Return the [X, Y] coordinate for the center point of the cell that contains the specified text.  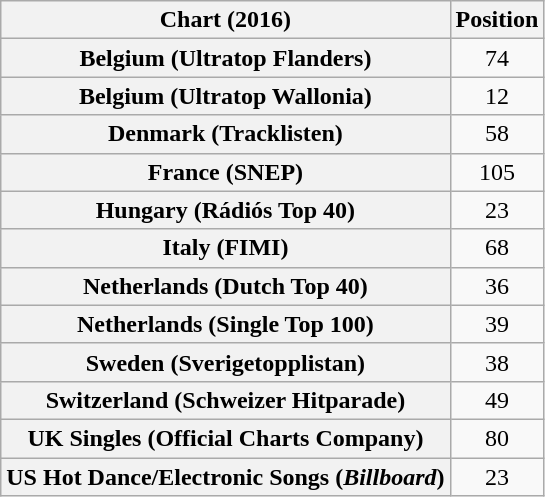
68 [497, 248]
12 [497, 96]
105 [497, 172]
France (SNEP) [226, 172]
74 [497, 58]
Position [497, 20]
Chart (2016) [226, 20]
Hungary (Rádiós Top 40) [226, 210]
Belgium (Ultratop Wallonia) [226, 96]
58 [497, 134]
UK Singles (Official Charts Company) [226, 438]
Belgium (Ultratop Flanders) [226, 58]
80 [497, 438]
39 [497, 324]
Netherlands (Dutch Top 40) [226, 286]
Switzerland (Schweizer Hitparade) [226, 400]
Netherlands (Single Top 100) [226, 324]
49 [497, 400]
36 [497, 286]
Sweden (Sverigetopplistan) [226, 362]
Denmark (Tracklisten) [226, 134]
Italy (FIMI) [226, 248]
38 [497, 362]
US Hot Dance/Electronic Songs (Billboard) [226, 477]
